From the cell containing the given text, extract its center point as (x, y) coordinate. 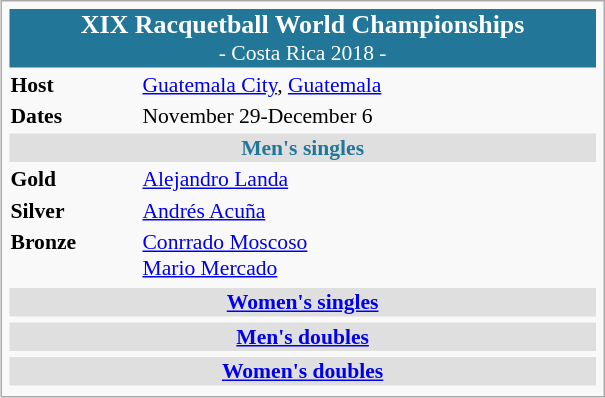
Bronze (74, 255)
Guatemala City, Guatemala (368, 84)
Andrés Acuña (368, 210)
Women's doubles (302, 371)
Women's singles (302, 302)
Conrrado Moscoso Mario Mercado (368, 255)
XIX Racquetball World Championships- Costa Rica 2018 - (302, 38)
Alejandro Landa (368, 179)
Gold (74, 179)
Silver (74, 210)
Dates (74, 116)
November 29-December 6 (368, 116)
Men's singles (302, 147)
Men's doubles (302, 336)
Host (74, 84)
